For the text-containing cell, return its midpoint in [X, Y] coordinate format. 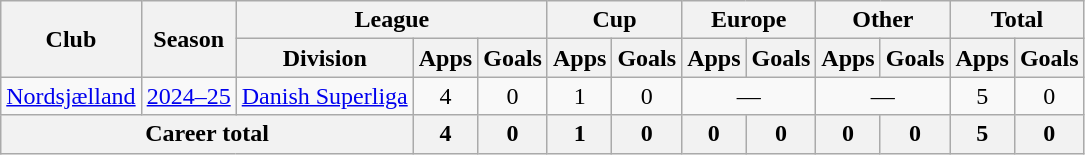
Nordsjælland [71, 96]
Other [883, 20]
Danish Superliga [324, 96]
Cup [614, 20]
Club [71, 39]
2024–25 [188, 96]
Total [1017, 20]
Europe [749, 20]
League [392, 20]
Division [324, 58]
Season [188, 39]
Career total [207, 134]
